Return the [X, Y] coordinate for the center point of the cell that contains the specified text.  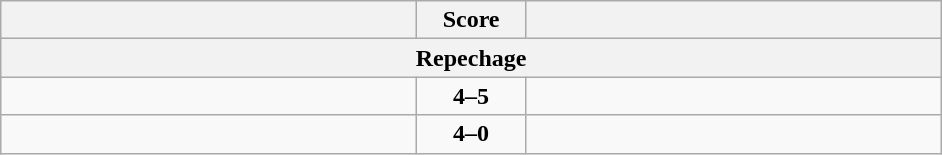
Score [472, 20]
4–5 [472, 96]
4–0 [472, 134]
Repechage [472, 58]
